Output the [x, y] coordinate of the center of the cell containing the given text.  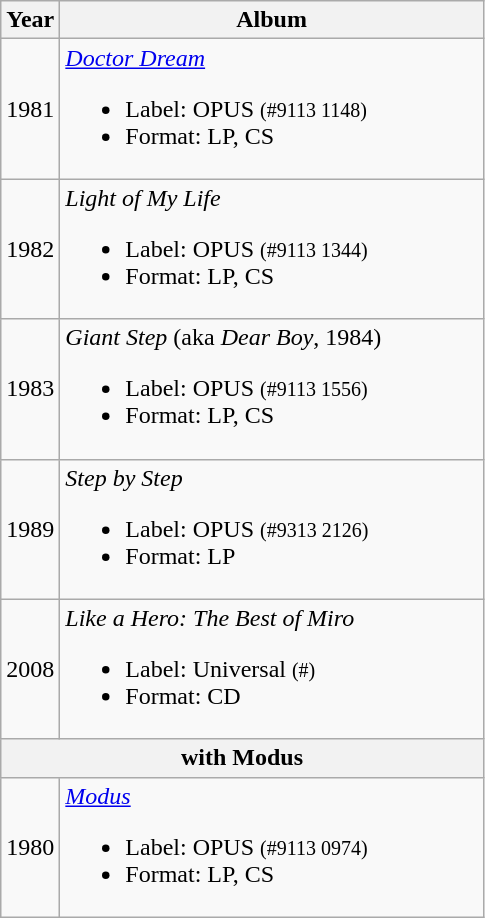
1989 [30, 529]
1982 [30, 249]
Step by StepLabel: OPUS (#9313 2126)Format: LP [272, 529]
2008 [30, 669]
Light of My LifeLabel: OPUS (#9113 1344)Format: LP, CS [272, 249]
Giant Step (aka Dear Boy, 1984)Label: OPUS (#9113 1556)Format: LP, CS [272, 389]
1980 [30, 847]
Year [30, 20]
with Modus [242, 758]
ModusLabel: OPUS (#9113 0974)Format: LP, CS [272, 847]
Album [272, 20]
1983 [30, 389]
1981 [30, 109]
Doctor DreamLabel: OPUS (#9113 1148)Format: LP, CS [272, 109]
Like a Hero: The Best of MiroLabel: Universal (#)Format: CD [272, 669]
